Identify which cell holds the provided text, then report its (X, Y) central coordinate. 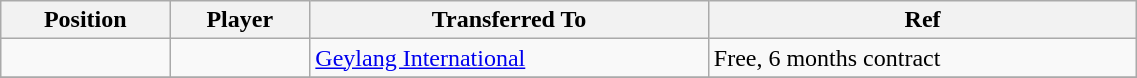
Geylang International (509, 58)
Transferred To (509, 20)
Position (86, 20)
Ref (922, 20)
Free, 6 months contract (922, 58)
Player (240, 20)
